From the cell containing the given text, extract its center point as [x, y] coordinate. 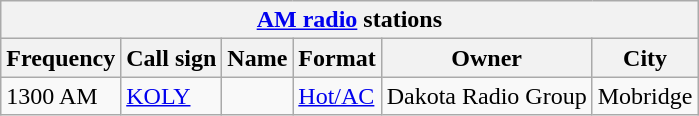
Hot/AC [337, 96]
Format [337, 58]
KOLY [172, 96]
Owner [486, 58]
Mobridge [645, 96]
Dakota Radio Group [486, 96]
Call sign [172, 58]
Name [258, 58]
City [645, 58]
AM radio stations [350, 20]
1300 AM [61, 96]
Frequency [61, 58]
